Search for the cell housing the specified text and yield its [X, Y] center coordinate. 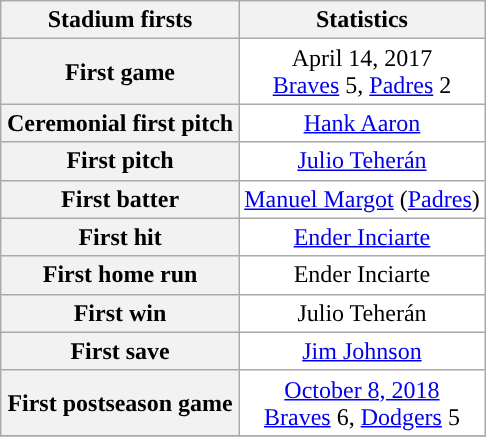
First postseason game [120, 402]
First batter [120, 199]
Stadium firsts [120, 20]
First win [120, 313]
Statistics [362, 20]
April 14, 2017Braves 5, Padres 2 [362, 72]
October 8, 2018Braves 6, Dodgers 5 [362, 402]
First game [120, 72]
Jim Johnson [362, 351]
Ceremonial first pitch [120, 123]
First home run [120, 275]
Hank Aaron [362, 123]
Manuel Margot (Padres) [362, 199]
First hit [120, 237]
First save [120, 351]
First pitch [120, 161]
